Determine the [x, y] coordinate at the center of the cell enclosing the given text.  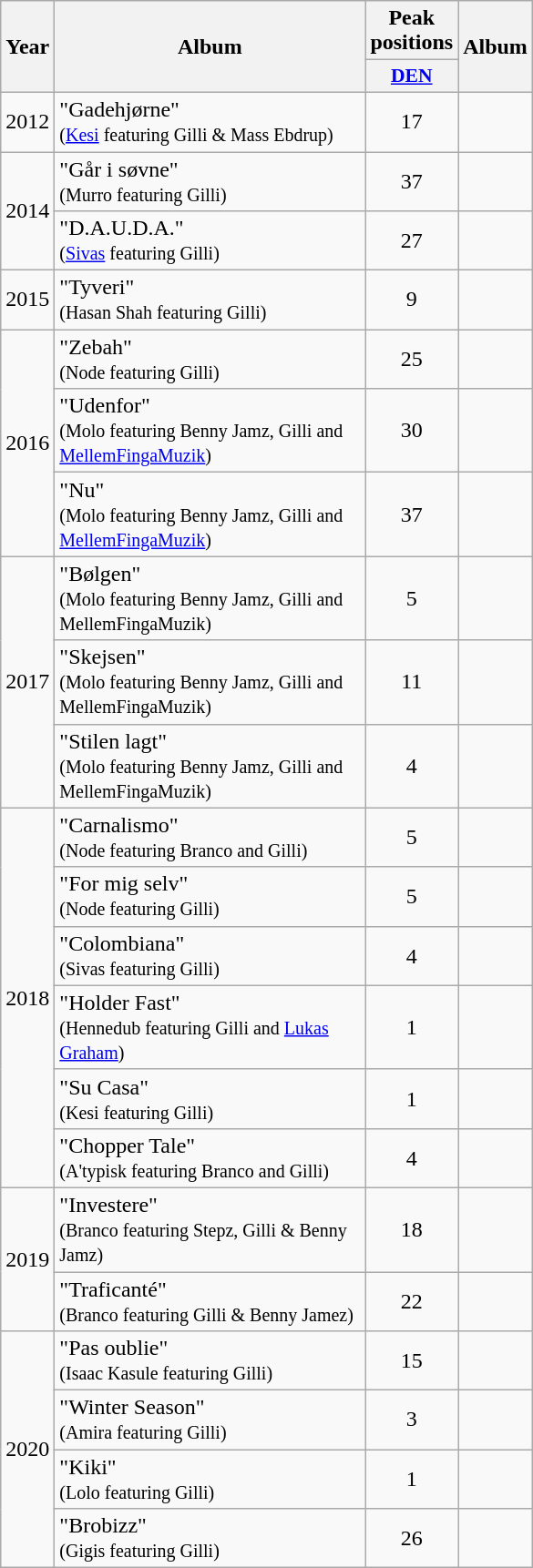
"Su Casa" (Kesi featuring Gilli) [210, 1098]
Peak positions [412, 31]
2018 [27, 998]
DEN [412, 76]
"Bølgen" (Molo featuring Benny Jamz, Gilli and MellemFingaMuzik) [210, 598]
26 [412, 1539]
"Carnalismo" (Node featuring Branco and Gilli) [210, 838]
"Tyveri" (Hasan Shah featuring Gilli) [210, 300]
"Winter Season" (Amira featuring Gilli) [210, 1420]
9 [412, 300]
11 [412, 682]
"Går i søvne" (Murro featuring Gilli) [210, 180]
"Chopper Tale" (A'typisk featuring Branco and Gilli) [210, 1158]
"Zebah" (Node featuring Gilli) [210, 359]
"Colombiana" (Sivas featuring Gilli) [210, 956]
"Holder Fast" (Hennedub featuring Gilli and Lukas Graham) [210, 1027]
Year [27, 47]
25 [412, 359]
22 [412, 1300]
2017 [27, 682]
17 [412, 122]
2014 [27, 210]
27 [412, 240]
2016 [27, 443]
2012 [27, 122]
2015 [27, 300]
"Nu" (Molo featuring Benny Jamz, Gilli and MellemFingaMuzik) [210, 514]
"Stilen lagt" (Molo featuring Benny Jamz, Gilli and MellemFingaMuzik) [210, 766]
"Traficanté" (Branco featuring Gilli & Benny Jamez) [210, 1300]
2020 [27, 1450]
"Skejsen" (Molo featuring Benny Jamz, Gilli and MellemFingaMuzik) [210, 682]
"Kiki" (Lolo featuring Gilli) [210, 1479]
"Brobizz" (Gigis featuring Gilli) [210, 1539]
18 [412, 1229]
"For mig selv" (Node featuring Gilli) [210, 896]
"Investere" (Branco featuring Stepz, Gilli & Benny Jamz) [210, 1229]
15 [412, 1360]
"Gadehjørne" (Kesi featuring Gilli & Mass Ebdrup) [210, 122]
3 [412, 1420]
"Pas oublie" (Isaac Kasule featuring Gilli) [210, 1360]
2019 [27, 1258]
"Udenfor" (Molo featuring Benny Jamz, Gilli and MellemFingaMuzik) [210, 431]
"D.A.U.D.A." (Sivas featuring Gilli) [210, 240]
30 [412, 431]
